Find where the given text appears and provide that cell's center as (X, Y) coordinate. 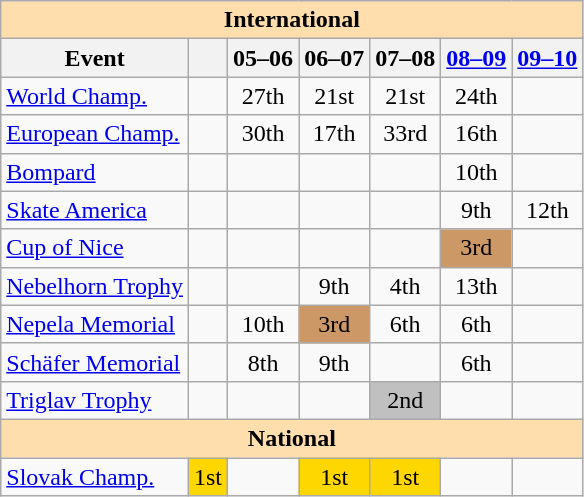
12th (548, 210)
09–10 (548, 58)
24th (476, 96)
International (292, 20)
Nebelhorn Trophy (95, 286)
National (292, 438)
05–06 (264, 58)
Bompard (95, 172)
13th (476, 286)
2nd (406, 400)
World Champ. (95, 96)
33rd (406, 134)
06–07 (334, 58)
8th (264, 362)
Schäfer Memorial (95, 362)
08–09 (476, 58)
Skate America (95, 210)
16th (476, 134)
07–08 (406, 58)
4th (406, 286)
European Champ. (95, 134)
Nepela Memorial (95, 324)
Cup of Nice (95, 248)
Event (95, 58)
17th (334, 134)
27th (264, 96)
30th (264, 134)
Slovak Champ. (95, 477)
Triglav Trophy (95, 400)
